Capture the cell that displays the provided text and extract its (X, Y) central coordinate. 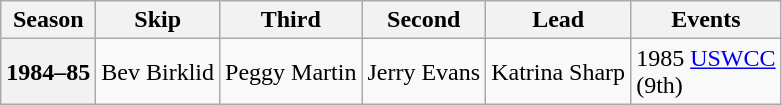
Bev Birklid (158, 72)
1984–85 (48, 72)
Second (424, 20)
Peggy Martin (291, 72)
Third (291, 20)
Katrina Sharp (558, 72)
Skip (158, 20)
Jerry Evans (424, 72)
Season (48, 20)
1985 USWCC (9th) (706, 72)
Lead (558, 20)
Events (706, 20)
